Find where the given text appears and provide that cell's center as (x, y) coordinate. 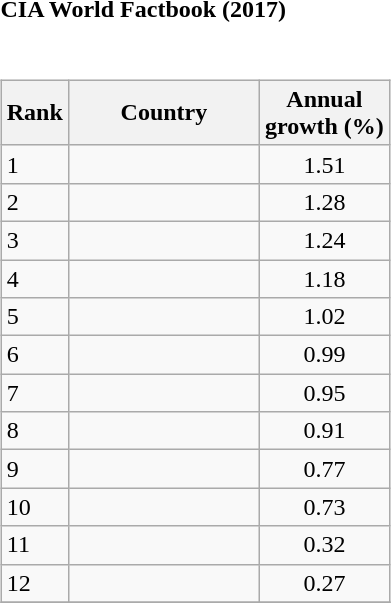
0.99 (324, 355)
7 (34, 393)
1.51 (324, 164)
1 (34, 164)
0.77 (324, 469)
3 (34, 240)
2 (34, 202)
0.27 (324, 583)
Country (164, 112)
1.18 (324, 279)
Rank (34, 112)
Annualgrowth (%) (324, 112)
4 (34, 279)
10 (34, 507)
0.95 (324, 393)
0.73 (324, 507)
9 (34, 469)
1.28 (324, 202)
11 (34, 545)
6 (34, 355)
1.24 (324, 240)
8 (34, 431)
0.91 (324, 431)
0.32 (324, 545)
5 (34, 317)
1.02 (324, 317)
12 (34, 583)
